Extract the [X, Y] coordinate from the center of the cell holding the provided text.  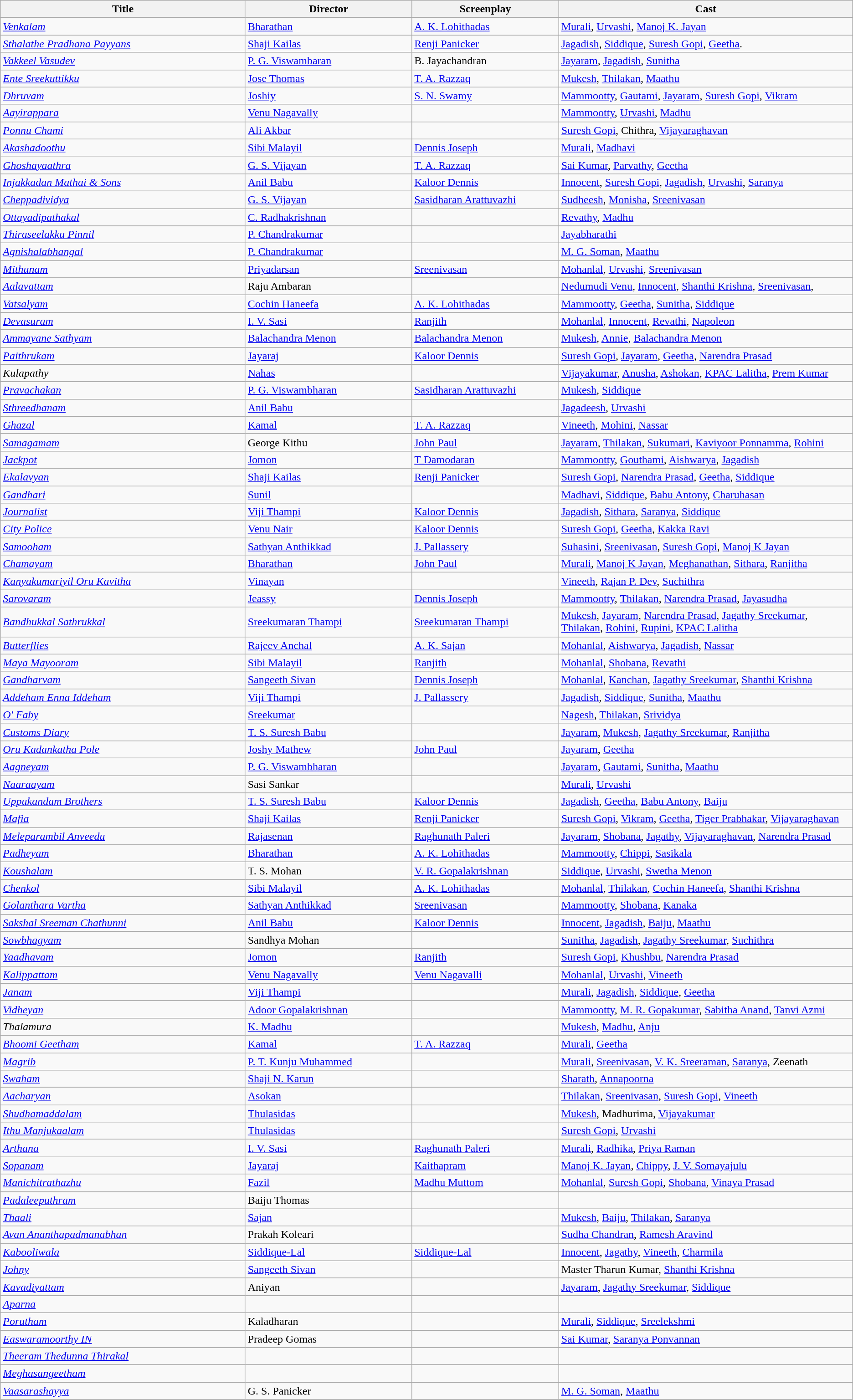
Murali, Jagadish, Siddique, Geetha [705, 992]
Gandharvam [123, 680]
Innocent, Suresh Gopi, Jagadish, Urvashi, Saranya [705, 182]
Venu Nair [328, 529]
Vineeth, Mohini, Nassar [705, 425]
Ithu Manjukaalam [123, 1131]
Ekalavyan [123, 477]
Ponnu Chami [123, 130]
Samagamam [123, 442]
Baiju Thomas [328, 1200]
Murali, Urvashi, Manoj K. Jayan [705, 26]
T. S. Mohan [328, 871]
Sunitha, Jagadish, Jagathy Sreekumar, Suchithra [705, 940]
Sai Kumar, Parvathy, Geetha [705, 165]
Screenplay [485, 9]
Injakkadan Mathai & Sons [123, 182]
Mohanlal, Suresh Gopi, Shobana, Vinaya Prasad [705, 1183]
Mammootty, Geetha, Sunitha, Siddique [705, 304]
Madhavi, Siddique, Babu Antony, Charuhasan [705, 494]
Murali, Madhavi [705, 148]
Ente Sreekuttikku [123, 78]
Aalavattam [123, 286]
C. Radhakrishnan [328, 217]
Thaali [123, 1217]
Innocent, Jagadish, Baiju, Maathu [705, 923]
Kabooliwala [123, 1252]
Manoj K. Jayan, Chippy, J. V. Somayajulu [705, 1165]
Meghasangeetham [123, 1374]
Vidheyan [123, 1009]
Aniyan [328, 1287]
Murali, Geetha [705, 1044]
Cheppadividya [123, 199]
Mammootty, M. R. Gopakumar, Sabitha Anand, Tanvi Azmi [705, 1009]
Jagadish, Siddique, Suresh Gopi, Geetha. [705, 44]
Ammayane Sathyam [123, 338]
Jagadeesh, Urvashi [705, 408]
Murali, Radhika, Priya Raman [705, 1148]
Vinayan [328, 581]
S. N. Swamy [485, 96]
Suresh Gopi, Khushbu, Narendra Prasad [705, 957]
Akashadoothu [123, 148]
Uppukandam Brothers [123, 802]
Suresh Gopi, Geetha, Kakka Ravi [705, 529]
V. R. Gopalakrishnan [485, 871]
G. S. Panicker [328, 1391]
Mukesh, Annie, Balachandra Menon [705, 338]
Addeham Enna Iddeham [123, 697]
Murali, Sreenivasan, V. K. Sreeraman, Saranya, Zeenath [705, 1062]
Jayaram, Mukesh, Jagathy Sreekumar, Ranjitha [705, 732]
P. G. Viswambaran [328, 61]
Theeram Thedunna Thirakal [123, 1356]
Bandhukkal Sathrukkal [123, 622]
Thilakan, Sreenivasan, Suresh Gopi, Vineeth [705, 1096]
Rajasenan [328, 836]
Mammootty, Thilakan, Narendra Prasad, Jayasudha [705, 598]
Jeassy [328, 598]
Jose Thomas [328, 78]
Mammootty, Shobana, Kanaka [705, 905]
Mafia [123, 819]
Jayaram, Jagathy Sreekumar, Siddique [705, 1287]
Thalamura [123, 1027]
Aparna [123, 1304]
T Damodaran [485, 460]
Suhasini, Sreenivasan, Suresh Gopi, Manoj K Jayan [705, 547]
Jagadish, Sithara, Saranya, Siddique [705, 512]
Mukesh, Thilakan, Maathu [705, 78]
Aayirappara [123, 113]
Paithrukam [123, 356]
Maya Mayooram [123, 663]
Venkalam [123, 26]
Sowbhagyam [123, 940]
Mukesh, Madhu, Anju [705, 1027]
Sudha Chandran, Ramesh Aravind [705, 1235]
Joshy Mathew [328, 749]
Shaji N. Karun [328, 1079]
Rajeev Anchal [328, 645]
Jayabharathi [705, 235]
Yaadhavam [123, 957]
Porutham [123, 1321]
Mukesh, Siddique [705, 390]
Samooham [123, 547]
Venu Nagavalli [485, 975]
Jayaram, Jagadish, Sunitha [705, 61]
Shudhamaddalam [123, 1114]
Butterflies [123, 645]
Asokan [328, 1096]
Murali, Siddique, Sreelekshmi [705, 1321]
Thiraseelakku Pinnil [123, 235]
Mohanlal, Shobana, Revathi [705, 663]
Cochin Haneefa [328, 304]
Vijayakumar, Anusha, Ashokan, KPAC Lalitha, Prem Kumar [705, 373]
Naaraayam [123, 784]
Golanthara Vartha [123, 905]
Johny [123, 1269]
Agnishalabhangal [123, 252]
Swaham [123, 1079]
Suresh Gopi, Vikram, Geetha, Tiger Prabhakar, Vijayaraghavan [705, 819]
Kalippattam [123, 975]
Janam [123, 992]
Manichitrathazhu [123, 1183]
Sunil [328, 494]
Kavadiyattam [123, 1287]
Padheyam [123, 853]
Raju Ambaran [328, 286]
Sai Kumar, Saranya Ponvannan [705, 1339]
Mohanlal, Aishwarya, Jagadish, Nassar [705, 645]
Madhu Muttom [485, 1183]
Meleparambil Anveedu [123, 836]
Vatsalyam [123, 304]
Sopanam [123, 1165]
Jayaram, Geetha [705, 749]
Mammootty, Gouthami, Aishwarya, Jagadish [705, 460]
Suresh Gopi, Jayaram, Geetha, Narendra Prasad [705, 356]
A. K. Sajan [485, 645]
Priyadarsan [328, 269]
Arthana [123, 1148]
Vaasarashayya [123, 1391]
Vineeth, Rajan P. Dev, Suchithra [705, 581]
Title [123, 9]
Easwaramoorthy IN [123, 1339]
Master Tharun Kumar, Shanthi Krishna [705, 1269]
Revathy, Madhu [705, 217]
Mohanlal, Innocent, Revathi, Napoleon [705, 321]
Pravachakan [123, 390]
Kaithapram [485, 1165]
Vakkeel Vasudev [123, 61]
Nahas [328, 373]
Chenkol [123, 888]
Oru Kadankatha Pole [123, 749]
Kulapathy [123, 373]
Suresh Gopi, Chithra, Vijayaraghavan [705, 130]
Gandhari [123, 494]
Nedumudi Venu, Innocent, Shanthi Krishna, Sreenivasan, [705, 286]
Prakah Koleari [328, 1235]
Siddique, Urvashi, Swetha Menon [705, 871]
Director [328, 9]
Suresh Gopi, Narendra Prasad, Geetha, Siddique [705, 477]
Sajan [328, 1217]
Bhoomi Geetham [123, 1044]
Fazil [328, 1183]
Jayaram, Shobana, Jagathy, Vijayaraghavan, Narendra Prasad [705, 836]
Mithunam [123, 269]
Kaladharan [328, 1321]
Jayaram, Gautami, Sunitha, Maathu [705, 766]
Ghazal [123, 425]
Sharath, Annapoorna [705, 1079]
Murali, Manoj K Jayan, Meghanathan, Sithara, Ranjitha [705, 564]
P. T. Kunju Muhammed [328, 1062]
George Kithu [328, 442]
Sarovaram [123, 598]
Chamayam [123, 564]
Mammootty, Chippi, Sasikala [705, 853]
Mukesh, Jayaram, Narendra Prasad, Jagathy Sreekumar, Thilakan, Rohini, Rupini, KPAC Lalitha [705, 622]
Joshiy [328, 96]
Mohanlal, Kanchan, Jagathy Sreekumar, Shanthi Krishna [705, 680]
Ottayadipathakal [123, 217]
Murali, Urvashi [705, 784]
Cast [705, 9]
Devasuram [123, 321]
Sakshal Sreeman Chathunni [123, 923]
Sasi Sankar [328, 784]
Aacharyan [123, 1096]
K. Madhu [328, 1027]
Magrib [123, 1062]
B. Jayachandran [485, 61]
Mukesh, Madhurima, Vijayakumar [705, 1114]
Dhruvam [123, 96]
Adoor Gopalakrishnan [328, 1009]
Ali Akbar [328, 130]
Customs Diary [123, 732]
Sreekumar [328, 715]
Journalist [123, 512]
Nagesh, Thilakan, Srividya [705, 715]
Mohanlal, Urvashi, Sreenivasan [705, 269]
Innocent, Jagathy, Vineeth, Charmila [705, 1252]
Sudheesh, Monisha, Sreenivasan [705, 199]
Ghoshayaathra [123, 165]
Suresh Gopi, Urvashi [705, 1131]
Mohanlal, Urvashi, Vineeth [705, 975]
Jagadish, Geetha, Babu Antony, Baiju [705, 802]
Jagadish, Siddique, Sunitha, Maathu [705, 697]
Pradeep Gomas [328, 1339]
Koushalam [123, 871]
Aagneyam [123, 766]
Mohanlal, Thilakan, Cochin Haneefa, Shanthi Krishna [705, 888]
O' Faby [123, 715]
Mukesh, Baiju, Thilakan, Saranya [705, 1217]
Mammootty, Urvashi, Madhu [705, 113]
City Police [123, 529]
Sthreedhanam [123, 408]
Padaleeputhram [123, 1200]
Jayaram, Thilakan, Sukumari, Kaviyoor Ponnamma, Rohini [705, 442]
Mammootty, Gautami, Jayaram, Suresh Gopi, Vikram [705, 96]
Jackpot [123, 460]
Kanyakumariyil Oru Kavitha [123, 581]
Sandhya Mohan [328, 940]
Avan Ananthapadmanabhan [123, 1235]
Sthalathe Pradhana Payyans [123, 44]
